Return the [x, y] coordinate for the center point of the cell that contains the specified text.  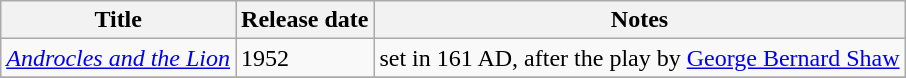
Release date [305, 20]
1952 [305, 58]
Androcles and the Lion [118, 58]
Title [118, 20]
Notes [640, 20]
set in 161 AD, after the play by George Bernard Shaw [640, 58]
